For the text-containing cell, return its midpoint in (X, Y) coordinate format. 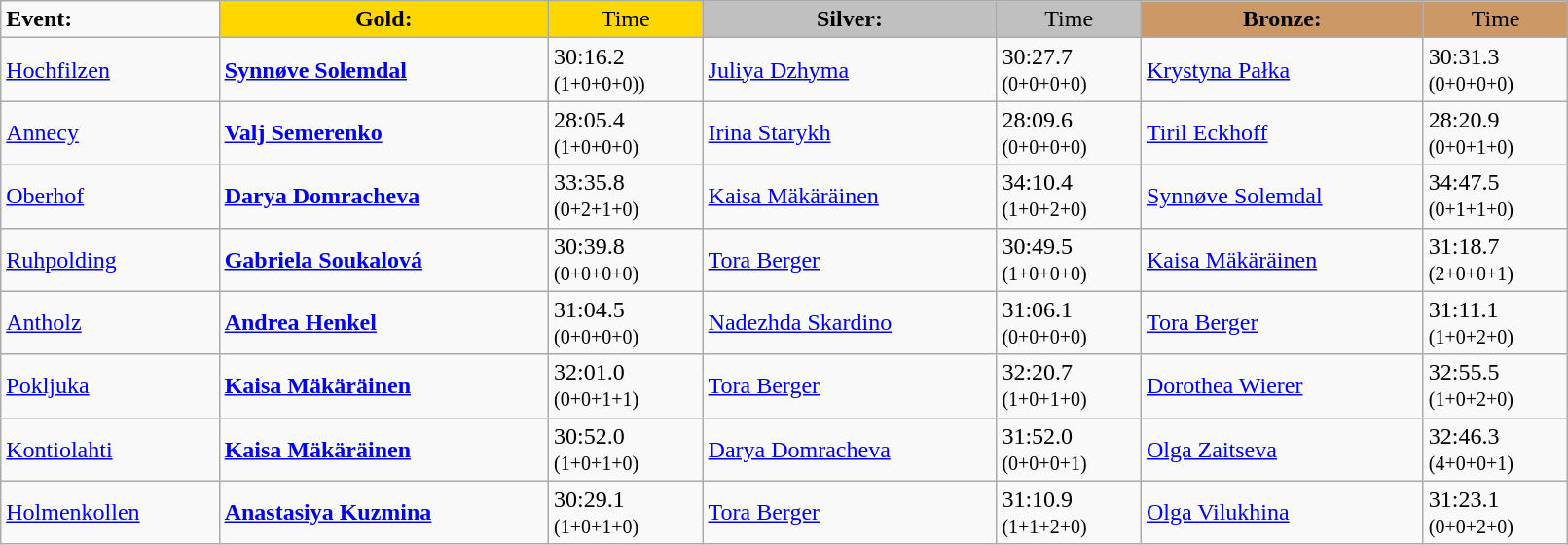
31:04.5(0+0+0+0) (625, 323)
Annecy (110, 132)
30:27.7(0+0+0+0) (1069, 70)
31:10.9(1+1+2+0) (1069, 512)
Bronze: (1282, 19)
Juliya Dzhyma (850, 70)
30:52.0(1+0+1+0) (625, 450)
Nadezhda Skardino (850, 323)
30:49.5(1+0+0+0) (1069, 259)
32:46.3(4+0+0+1) (1495, 450)
Gold: (383, 19)
Antholz (110, 323)
31:11.1(1+0+2+0) (1495, 323)
31:52.0(0+0+0+1) (1069, 450)
Andrea Henkel (383, 323)
Gabriela Soukalová (383, 259)
31:23.1(0+0+2+0) (1495, 512)
34:10.4(1+0+2+0) (1069, 197)
Ruhpolding (110, 259)
Pokljuka (110, 385)
28:09.6(0+0+0+0) (1069, 132)
Event: (110, 19)
30:16.2(1+0+0+0)) (625, 70)
Olga Vilukhina (1282, 512)
28:05.4(1+0+0+0) (625, 132)
Dorothea Wierer (1282, 385)
Anastasiya Kuzmina (383, 512)
Irina Starykh (850, 132)
Silver: (850, 19)
31:06.1(0+0+0+0) (1069, 323)
Olga Zaitseva (1282, 450)
Hochfilzen (110, 70)
Kontiolahti (110, 450)
31:18.7(2+0+0+1) (1495, 259)
Holmenkollen (110, 512)
Tiril Eckhoff (1282, 132)
34:47.5(0+1+1+0) (1495, 197)
30:39.8(0+0+0+0) (625, 259)
Oberhof (110, 197)
32:55.5(1+0+2+0) (1495, 385)
32:20.7(1+0+1+0) (1069, 385)
30:29.1(1+0+1+0) (625, 512)
28:20.9(0+0+1+0) (1495, 132)
Krystyna Pałka (1282, 70)
30:31.3(0+0+0+0) (1495, 70)
32:01.0(0+0+1+1) (625, 385)
Valj Semerenko (383, 132)
33:35.8(0+2+1+0) (625, 197)
